Search for the cell housing the specified text and yield its (X, Y) center coordinate. 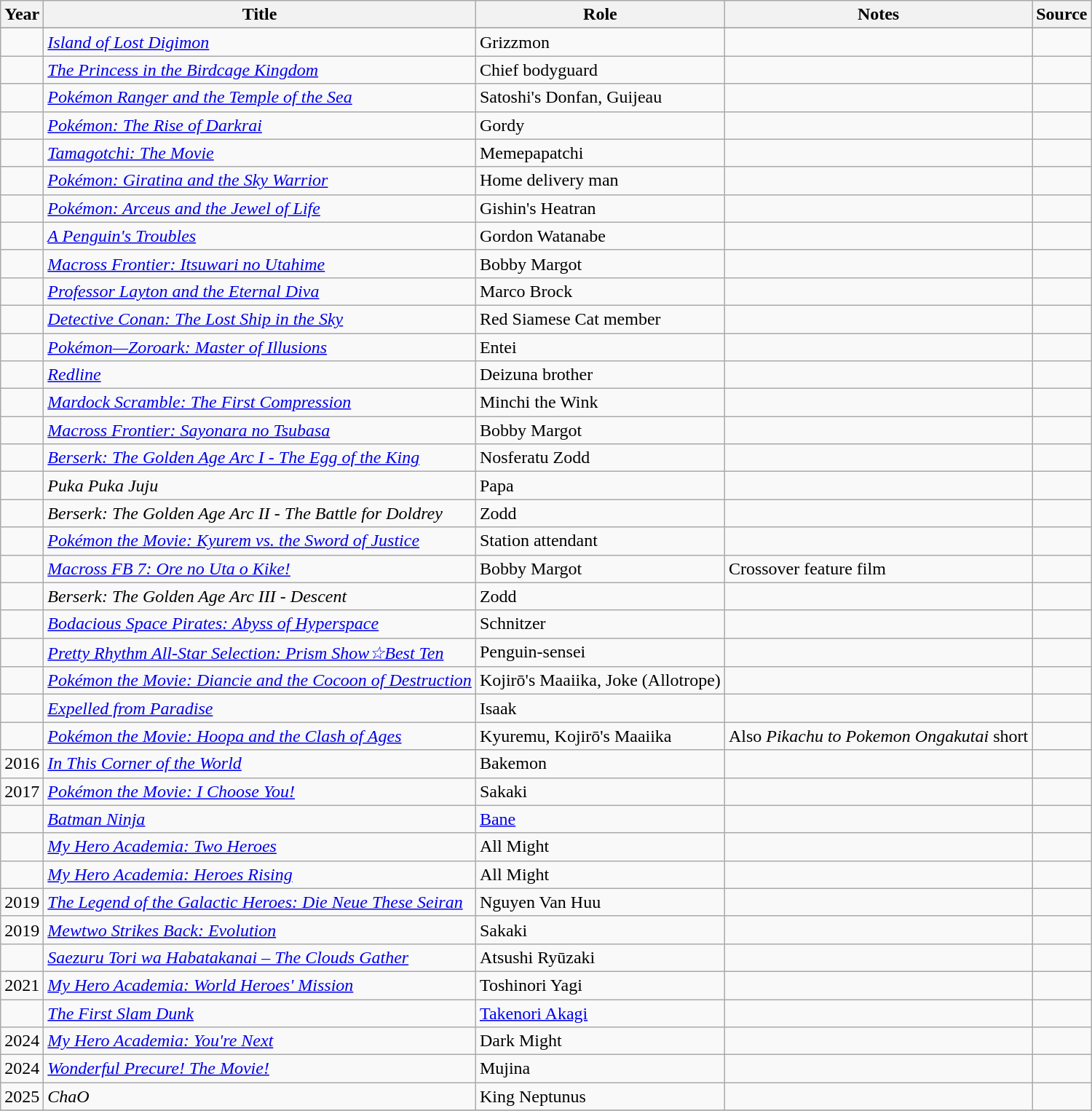
Pokémon: Giratina and the Sky Warrior (260, 181)
Takenori Akagi (600, 1013)
Batman Ninja (260, 819)
Gordon Watanabe (600, 236)
2016 (22, 764)
Station attendant (600, 541)
Gishin's Heatran (600, 208)
2021 (22, 985)
Mardock Scramble: The First Compression (260, 403)
ChaO (260, 1096)
The Princess in the Birdcage Kingdom (260, 70)
Pokémon the Movie: Diancie and the Cocoon of Destruction (260, 681)
Penguin-sensei (600, 652)
A Penguin's Troubles (260, 236)
My Hero Academia: Two Heroes (260, 847)
Mujina (600, 1069)
Crossover feature film (878, 569)
Schnitzer (600, 624)
In This Corner of the World (260, 764)
Pokémon the Movie: Hoopa and the Clash of Ages (260, 736)
Source (1061, 15)
Notes (878, 15)
Toshinori Yagi (600, 985)
2017 (22, 791)
My Hero Academia: World Heroes' Mission (260, 985)
Bakemon (600, 764)
Macross Frontier: Sayonara no Tsubasa (260, 430)
Pokémon: Arceus and the Jewel of Life (260, 208)
Papa (600, 486)
Pokémon—Zoroark: Master of Illusions (260, 347)
Nosferatu Zodd (600, 458)
Also Pikachu to Pokemon Ongakutai short (878, 736)
Saezuru Tori wa Habatakanai – The Clouds Gather (260, 957)
Tamagotchi: The Movie (260, 153)
Entei (600, 347)
Detective Conan: The Lost Ship in the Sky (260, 319)
My Hero Academia: You're Next (260, 1041)
Nguyen Van Huu (600, 902)
Bane (600, 819)
Pretty Rhythm All-Star Selection: Prism Show☆Best Ten (260, 652)
Memepapatchi (600, 153)
Bodacious Space Pirates: Abyss of Hyperspace (260, 624)
King Neptunus (600, 1096)
Berserk: The Golden Age Arc I - The Egg of the King (260, 458)
Gordy (600, 125)
2025 (22, 1096)
Isaak (600, 708)
Expelled from Paradise (260, 708)
Atsushi Ryūzaki (600, 957)
Professor Layton and the Eternal Diva (260, 291)
Mewtwo Strikes Back: Evolution (260, 930)
Pokémon Ranger and the Temple of the Sea (260, 98)
Pokémon the Movie: Kyurem vs. the Sword of Justice (260, 541)
Red Siamese Cat member (600, 319)
Role (600, 15)
Macross FB 7: Ore no Uta o Kike! (260, 569)
Chief bodyguard (600, 70)
My Hero Academia: Heroes Rising (260, 874)
Title (260, 15)
Macross Frontier: Itsuwari no Utahime (260, 264)
Dark Might (600, 1041)
Berserk: The Golden Age Arc III - Descent (260, 596)
Home delivery man (600, 181)
Deizuna brother (600, 375)
The First Slam Dunk (260, 1013)
Redline (260, 375)
Grizzmon (600, 42)
Berserk: The Golden Age Arc II - The Battle for Doldrey (260, 513)
Year (22, 15)
Pokémon the Movie: I Choose You! (260, 791)
Marco Brock (600, 291)
Island of Lost Digimon (260, 42)
Satoshi's Donfan, Guijeau (600, 98)
Pokémon: The Rise of Darkrai (260, 125)
Kyuremu, Kojirō's Maaiika (600, 736)
Minchi the Wink (600, 403)
The Legend of the Galactic Heroes: Die Neue These Seiran (260, 902)
Wonderful Precure! The Movie! (260, 1069)
Puka Puka Juju (260, 486)
Kojirō's Maaiika, Joke (Allotrope) (600, 681)
